Detect which cell encompasses the target text, then output its [X, Y] center coordinate. 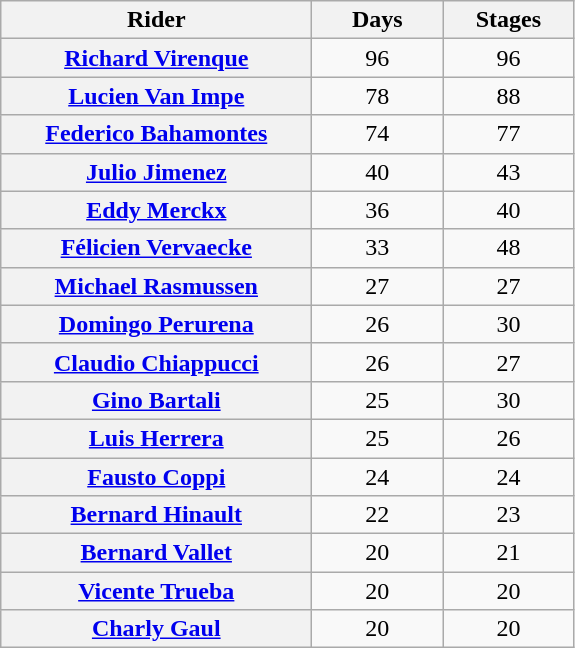
88 [508, 96]
Stages [508, 20]
48 [508, 248]
23 [508, 515]
Julio Jimenez [156, 172]
43 [508, 172]
Rider [156, 20]
Bernard Hinault [156, 515]
21 [508, 553]
Vicente Trueba [156, 591]
78 [378, 96]
Eddy Merckx [156, 210]
Félicien Vervaecke [156, 248]
22 [378, 515]
Federico Bahamontes [156, 134]
77 [508, 134]
Richard Virenque [156, 58]
74 [378, 134]
Michael Rasmussen [156, 286]
Days [378, 20]
Gino Bartali [156, 400]
Lucien Van Impe [156, 96]
Charly Gaul [156, 629]
36 [378, 210]
Fausto Coppi [156, 477]
Claudio Chiappucci [156, 362]
33 [378, 248]
Domingo Perurena [156, 324]
Luis Herrera [156, 438]
Bernard Vallet [156, 553]
